Search for the cell housing the specified text and yield its (X, Y) center coordinate. 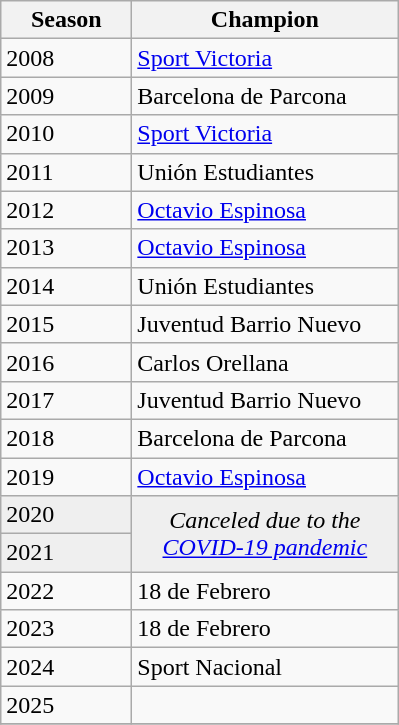
2019 (66, 477)
2025 (66, 705)
2017 (66, 400)
Champion (265, 20)
2022 (66, 591)
2013 (66, 248)
2009 (66, 96)
Canceled due to the COVID-19 pandemic (265, 534)
2008 (66, 58)
2023 (66, 629)
Season (66, 20)
2014 (66, 286)
Sport Nacional (265, 667)
2015 (66, 324)
Carlos Orellana (265, 362)
2016 (66, 362)
2021 (66, 553)
2024 (66, 667)
2018 (66, 438)
2011 (66, 172)
2012 (66, 210)
2010 (66, 134)
2020 (66, 515)
